Identify which cell holds the provided text, then report its [X, Y] central coordinate. 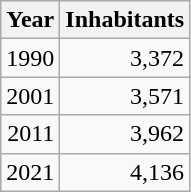
Year [30, 20]
3,372 [125, 58]
2021 [30, 172]
1990 [30, 58]
3,571 [125, 96]
3,962 [125, 134]
4,136 [125, 172]
Inhabitants [125, 20]
2011 [30, 134]
2001 [30, 96]
